Identify which cell holds the provided text, then report its [x, y] central coordinate. 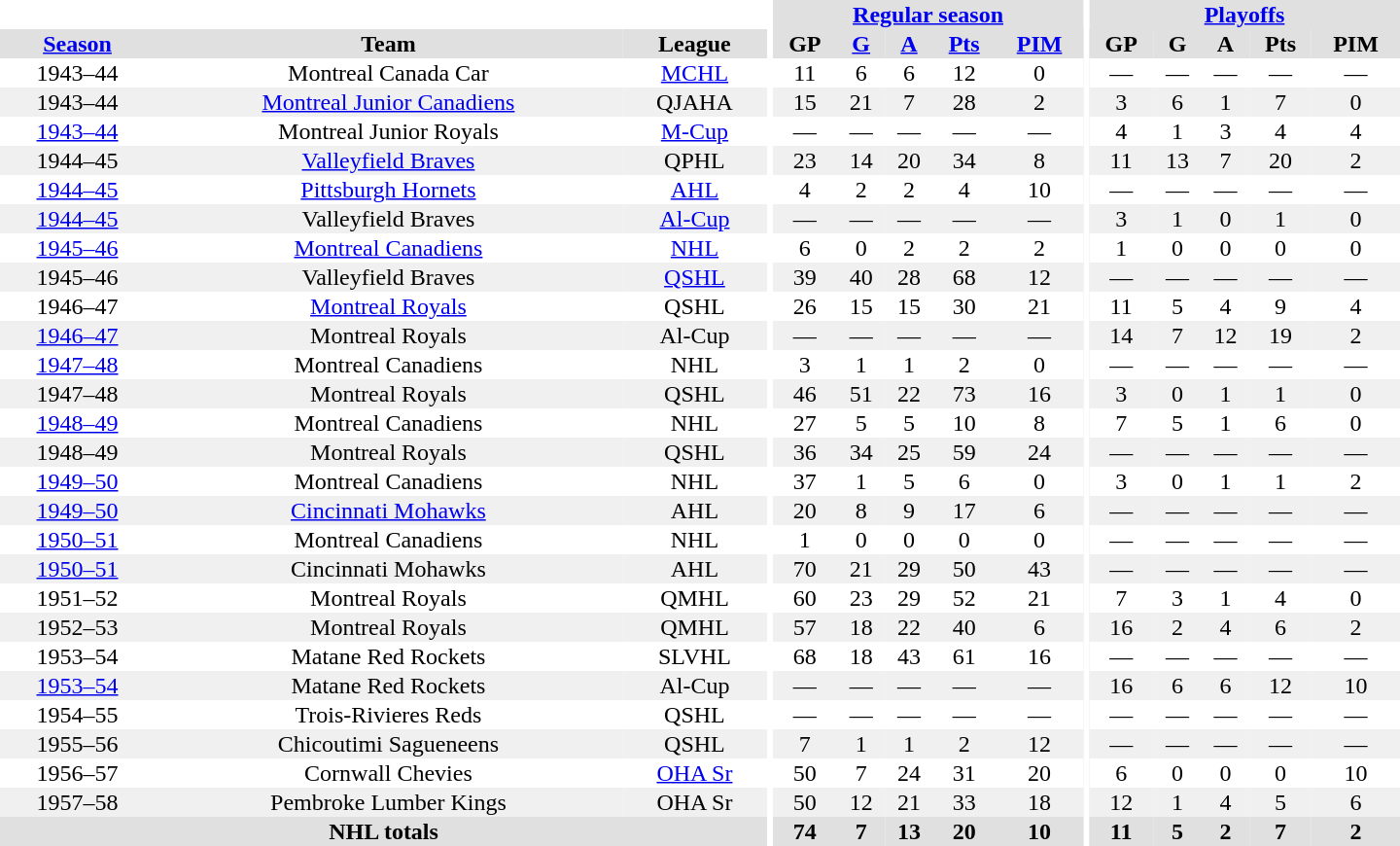
1951–52 [78, 598]
73 [964, 394]
M-Cup [694, 131]
46 [805, 394]
1952–53 [78, 627]
1954–55 [78, 715]
NHL totals [383, 831]
36 [805, 452]
26 [805, 306]
59 [964, 452]
SLVHL [694, 656]
30 [964, 306]
Montreal Junior Canadiens [389, 102]
League [694, 44]
Trois-Rivieres Reds [389, 715]
1957–58 [78, 802]
Montreal Junior Royals [389, 131]
1956–57 [78, 773]
Team [389, 44]
17 [964, 511]
60 [805, 598]
1955–56 [78, 744]
25 [908, 452]
Season [78, 44]
74 [805, 831]
Pittsburgh Hornets [389, 190]
51 [861, 394]
39 [805, 277]
31 [964, 773]
QPHL [694, 160]
Regular season [928, 15]
19 [1280, 335]
MCHL [694, 73]
QJAHA [694, 102]
57 [805, 627]
61 [964, 656]
33 [964, 802]
Montreal Canada Car [389, 73]
37 [805, 481]
Cornwall Chevies [389, 773]
27 [805, 423]
52 [964, 598]
70 [805, 569]
Chicoutimi Sagueneens [389, 744]
Playoffs [1244, 15]
Pembroke Lumber Kings [389, 802]
